Provide the (x, y) coordinate of the cell's center where the given text is located.  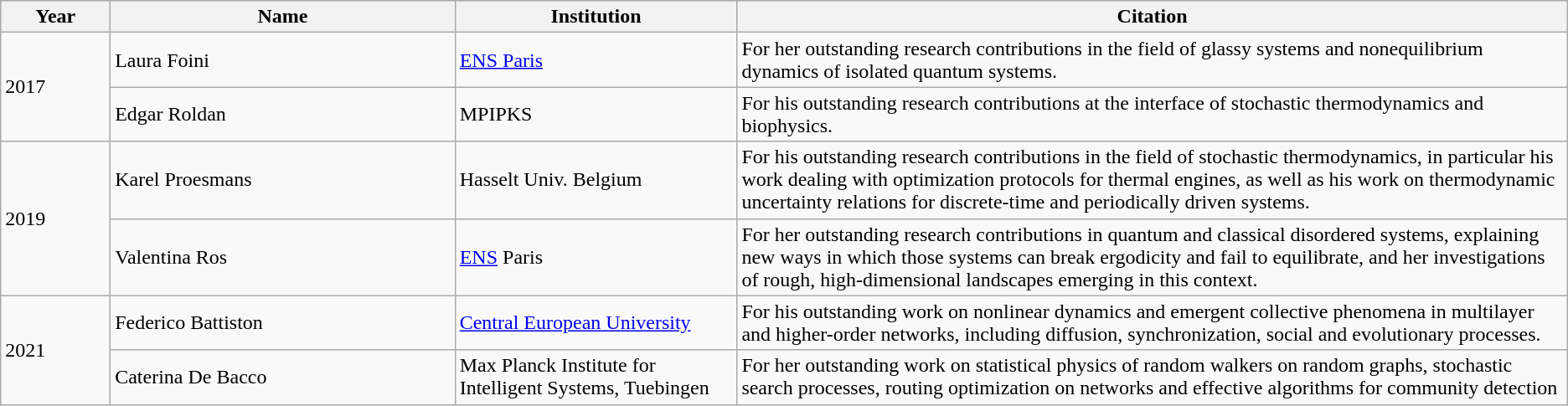
Max Planck Institute for Intelligent Systems, Tuebingen (596, 377)
2017 (55, 87)
Central European University (596, 323)
Institution (596, 17)
2019 (55, 218)
MPIPKS (596, 114)
2021 (55, 350)
Year (55, 17)
Hasselt Univ. Belgium (596, 180)
Valentina Ros (283, 257)
For his outstanding research contributions at the interface of stochastic thermodynamics and biophysics. (1153, 114)
Federico Battiston (283, 323)
For her outstanding research contributions in the field of glassy systems and nonequilibrium dynamics of isolated quantum systems. (1153, 60)
Citation (1153, 17)
Caterina De Bacco (283, 377)
Laura Foini (283, 60)
Name (283, 17)
Edgar Roldan (283, 114)
Karel Proesmans (283, 180)
